Identify which cell holds the provided text, then report its [x, y] central coordinate. 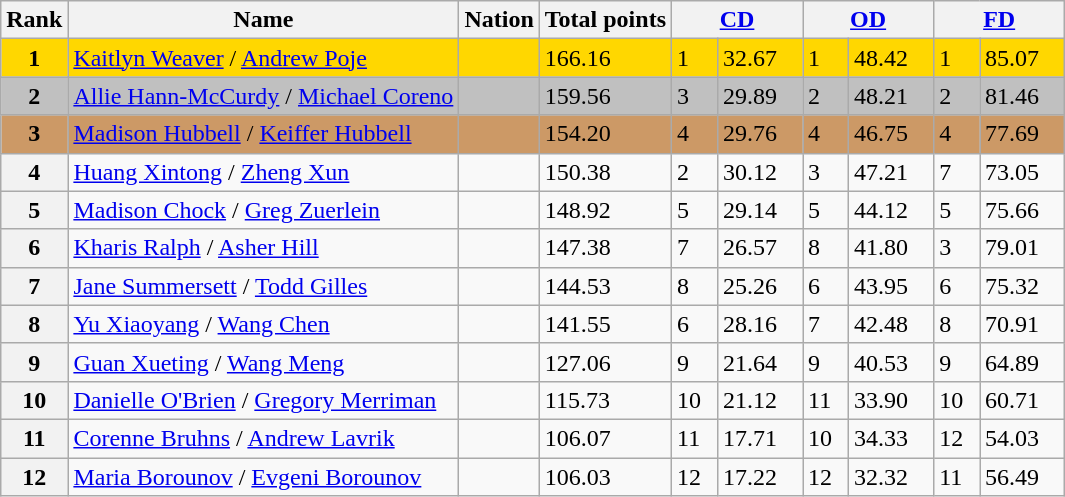
29.89 [760, 96]
106.07 [605, 438]
21.12 [760, 400]
85.07 [1022, 58]
28.16 [760, 324]
25.26 [760, 286]
42.48 [890, 324]
147.38 [605, 248]
48.21 [890, 96]
21.64 [760, 362]
106.03 [605, 477]
33.90 [890, 400]
150.38 [605, 172]
75.32 [1022, 286]
70.91 [1022, 324]
81.46 [1022, 96]
46.75 [890, 134]
73.05 [1022, 172]
79.01 [1022, 248]
Jane Summersett / Todd Gilles [264, 286]
Madison Chock / Greg Zuerlein [264, 210]
Danielle O'Brien / Gregory Merriman [264, 400]
OD [868, 20]
Guan Xueting / Wang Meng [264, 362]
Huang Xintong / Zheng Xun [264, 172]
CD [738, 20]
43.95 [890, 286]
Corenne Bruhns / Andrew Lavrik [264, 438]
47.21 [890, 172]
41.80 [890, 248]
32.67 [760, 58]
32.32 [890, 477]
54.03 [1022, 438]
Kharis Ralph / Asher Hill [264, 248]
Allie Hann-McCurdy / Michael Coreno [264, 96]
29.76 [760, 134]
Nation [499, 20]
64.89 [1022, 362]
148.92 [605, 210]
154.20 [605, 134]
44.12 [890, 210]
Rank [34, 20]
141.55 [605, 324]
Name [264, 20]
48.42 [890, 58]
FD [1000, 20]
60.71 [1022, 400]
115.73 [605, 400]
26.57 [760, 248]
40.53 [890, 362]
Maria Borounov / Evgeni Borounov [264, 477]
Yu Xiaoyang / Wang Chen [264, 324]
17.71 [760, 438]
Madison Hubbell / Keiffer Hubbell [264, 134]
56.49 [1022, 477]
75.66 [1022, 210]
29.14 [760, 210]
127.06 [605, 362]
159.56 [605, 96]
Total points [605, 20]
17.22 [760, 477]
30.12 [760, 172]
144.53 [605, 286]
77.69 [1022, 134]
166.16 [605, 58]
Kaitlyn Weaver / Andrew Poje [264, 58]
34.33 [890, 438]
